Identify which cell holds the provided text, then report its (x, y) central coordinate. 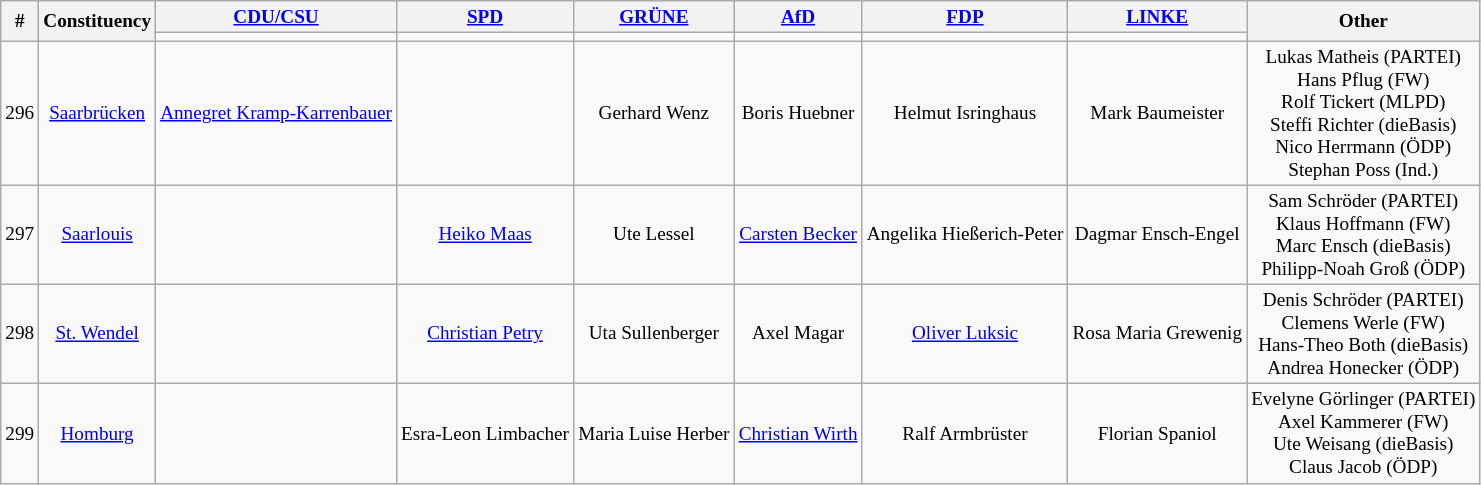
Helmut Isringhaus (965, 113)
Uta Sullenberger (654, 334)
Dagmar Ensch-Engel (1158, 234)
Saarlouis (98, 234)
Saarbrücken (98, 113)
Florian Spaniol (1158, 434)
Sam Schröder (PARTEI)Klaus Hoffmann (FW)Marc Ensch (dieBasis)Philipp-Noah Groß (ÖDP) (1364, 234)
Other (1364, 22)
Boris Huebner (798, 113)
LINKE (1158, 17)
Axel Magar (798, 334)
Annegret Kramp-Karrenbauer (276, 113)
Evelyne Görlinger (PARTEI)Axel Kammerer (FW)Ute Weisang (dieBasis)Claus Jacob (ÖDP) (1364, 434)
Carsten Becker (798, 234)
Oliver Luksic (965, 334)
St. Wendel (98, 334)
298 (20, 334)
Christian Petry (486, 334)
296 (20, 113)
Constituency (98, 22)
Esra-Leon Limbacher (486, 434)
Maria Luise Herber (654, 434)
FDP (965, 17)
# (20, 22)
Ralf Armbrüster (965, 434)
Lukas Matheis (PARTEI)Hans Pflug (FW)Rolf Tickert (MLPD)Steffi Richter (dieBasis)Nico Herrmann (ÖDP)Stephan Poss (Ind.) (1364, 113)
Heiko Maas (486, 234)
Gerhard Wenz (654, 113)
297 (20, 234)
Ute Lessel (654, 234)
CDU/CSU (276, 17)
Christian Wirth (798, 434)
SPD (486, 17)
AfD (798, 17)
Angelika Hießerich-Peter (965, 234)
GRÜNE (654, 17)
299 (20, 434)
Denis Schröder (PARTEI)Clemens Werle (FW)Hans-Theo Both (dieBasis)Andrea Honecker (ÖDP) (1364, 334)
Rosa Maria Grewenig (1158, 334)
Mark Baumeister (1158, 113)
Homburg (98, 434)
